Capture the cell that displays the provided text and extract its (x, y) central coordinate. 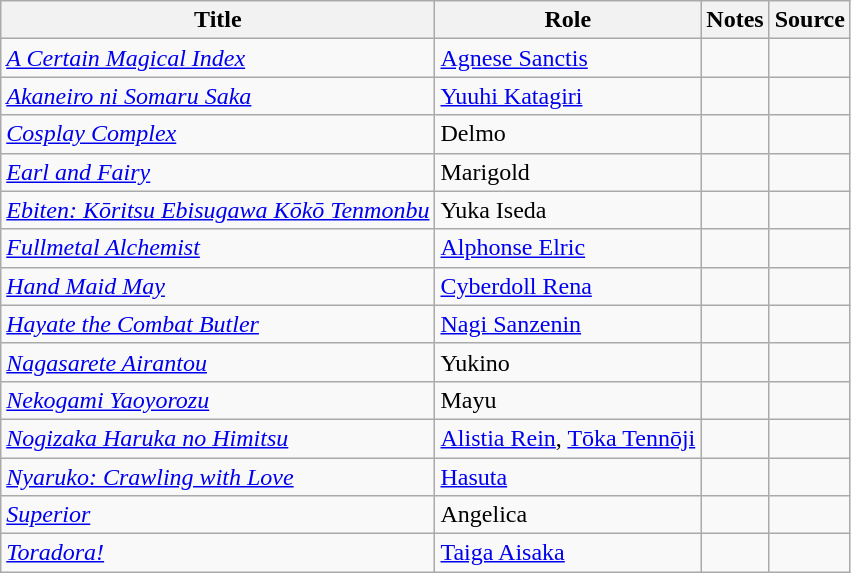
Earl and Fairy (218, 172)
Cyberdoll Rena (568, 286)
Ebiten: Kōritsu Ebisugawa Kōkō Tenmonbu (218, 210)
Delmo (568, 134)
Taiga Aisaka (568, 553)
A Certain Magical Index (218, 58)
Notes (735, 20)
Alphonse Elric (568, 248)
Angelica (568, 515)
Role (568, 20)
Mayu (568, 400)
Yuka Iseda (568, 210)
Nyaruko: Crawling with Love (218, 477)
Nogizaka Haruka no Himitsu (218, 438)
Marigold (568, 172)
Cosplay Complex (218, 134)
Agnese Sanctis (568, 58)
Title (218, 20)
Nagi Sanzenin (568, 324)
Alistia Rein, Tōka Tennōji (568, 438)
Source (810, 20)
Fullmetal Alchemist (218, 248)
Yukino (568, 362)
Nagasarete Airantou (218, 362)
Yuuhi Katagiri (568, 96)
Hand Maid May (218, 286)
Hayate the Combat Butler (218, 324)
Hasuta (568, 477)
Akaneiro ni Somaru Saka (218, 96)
Nekogami Yaoyorozu (218, 400)
Toradora! (218, 553)
Superior (218, 515)
